Pinpoint the cell where the given text exists, returning its [x, y] midpoint coordinate. 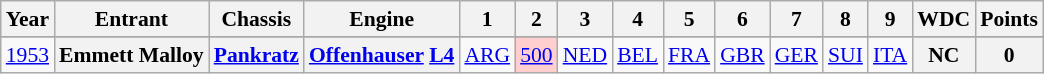
Offenhauser L4 [382, 55]
Emmett Malloy [132, 55]
9 [890, 19]
Points [1009, 19]
Chassis [256, 19]
1 [487, 19]
8 [846, 19]
ARG [487, 55]
Year [28, 19]
2 [536, 19]
7 [796, 19]
6 [742, 19]
4 [638, 19]
NC [944, 55]
500 [536, 55]
GER [796, 55]
Pankratz [256, 55]
BEL [638, 55]
0 [1009, 55]
Engine [382, 19]
Entrant [132, 19]
SUI [846, 55]
WDC [944, 19]
1953 [28, 55]
3 [585, 19]
ITA [890, 55]
FRA [689, 55]
GBR [742, 55]
NED [585, 55]
5 [689, 19]
